Return (X, Y) of the center of cell containing provided text 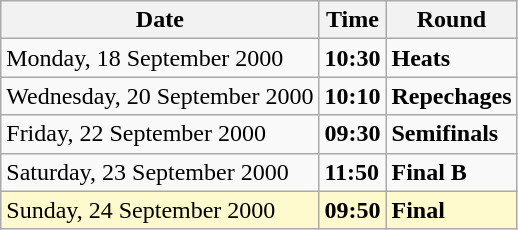
Final B (452, 172)
Round (452, 20)
09:50 (352, 210)
Final (452, 210)
Repechages (452, 96)
Semifinals (452, 134)
Heats (452, 58)
09:30 (352, 134)
Friday, 22 September 2000 (160, 134)
10:30 (352, 58)
Time (352, 20)
10:10 (352, 96)
11:50 (352, 172)
Saturday, 23 September 2000 (160, 172)
Monday, 18 September 2000 (160, 58)
Sunday, 24 September 2000 (160, 210)
Wednesday, 20 September 2000 (160, 96)
Date (160, 20)
